Return (X, Y) of the center of cell containing provided text 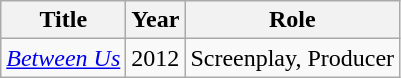
Title (64, 20)
Between Us (64, 58)
2012 (156, 58)
Year (156, 20)
Screenplay, Producer (292, 58)
Role (292, 20)
